From the cell containing the given text, extract its center point as (x, y) coordinate. 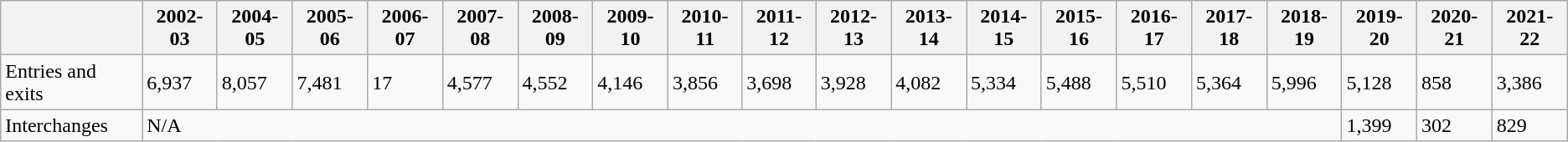
5,510 (1154, 82)
2002-03 (180, 28)
5,488 (1079, 82)
2008-09 (555, 28)
4,552 (555, 82)
2015-16 (1079, 28)
2011-12 (779, 28)
Interchanges (72, 125)
2021-22 (1529, 28)
2017-18 (1230, 28)
2009-10 (631, 28)
4,082 (929, 82)
2020-21 (1455, 28)
1,399 (1380, 125)
8,057 (255, 82)
3,698 (779, 82)
Entries and exits (72, 82)
3,386 (1529, 82)
4,577 (480, 82)
2004-05 (255, 28)
3,928 (854, 82)
5,334 (1004, 82)
17 (405, 82)
6,937 (180, 82)
829 (1529, 125)
2006-07 (405, 28)
2018-19 (1304, 28)
2019-20 (1380, 28)
2010-11 (704, 28)
5,996 (1304, 82)
4,146 (631, 82)
N/A (742, 125)
302 (1455, 125)
7,481 (330, 82)
5,364 (1230, 82)
2014-15 (1004, 28)
2012-13 (854, 28)
3,856 (704, 82)
5,128 (1380, 82)
2016-17 (1154, 28)
2005-06 (330, 28)
2013-14 (929, 28)
2007-08 (480, 28)
858 (1455, 82)
